Extract the [x, y] coordinate from the center of the cell holding the provided text.  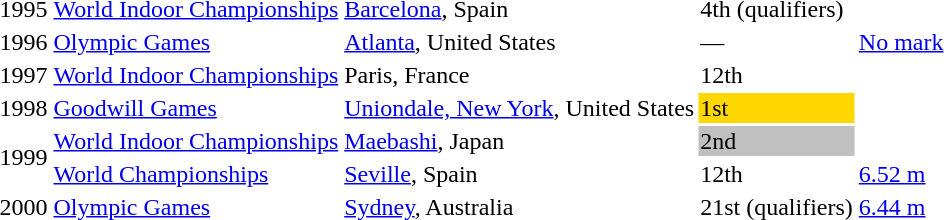
World Championships [196, 174]
Paris, France [520, 75]
2nd [777, 141]
Atlanta, United States [520, 42]
— [777, 42]
1st [777, 108]
Olympic Games [196, 42]
Goodwill Games [196, 108]
Uniondale, New York, United States [520, 108]
Maebashi, Japan [520, 141]
Seville, Spain [520, 174]
